Return the [x, y] coordinate for the center point of the cell that contains the specified text.  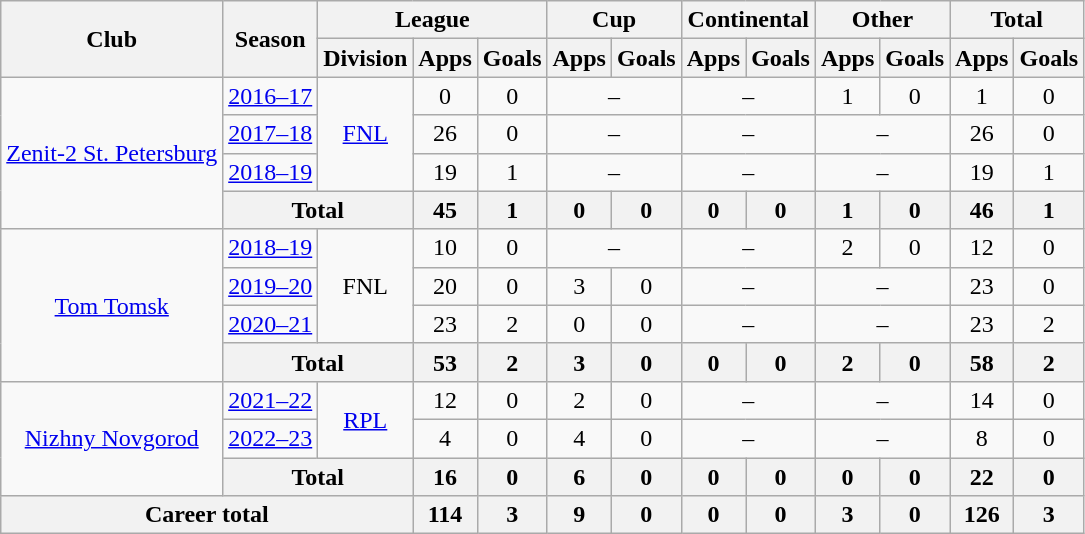
Season [270, 39]
114 [445, 515]
Other [882, 20]
RPL [366, 419]
53 [445, 362]
45 [445, 210]
20 [445, 286]
2020–21 [270, 324]
Nizhny Novgorod [112, 438]
2022–23 [270, 438]
Division [366, 58]
6 [579, 477]
9 [579, 515]
Club [112, 39]
Continental [748, 20]
Career total [207, 515]
14 [982, 400]
Cup [614, 20]
58 [982, 362]
2021–22 [270, 400]
2019–20 [270, 286]
League [432, 20]
10 [445, 248]
16 [445, 477]
126 [982, 515]
46 [982, 210]
Zenit-2 St. Petersburg [112, 153]
22 [982, 477]
Tom Tomsk [112, 305]
2016–17 [270, 96]
8 [982, 438]
2017–18 [270, 134]
